Extract the (x, y) coordinate from the center of the cell holding the provided text.  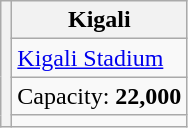
Kigali (100, 20)
Capacity: 22,000 (100, 96)
Kigali Stadium (100, 58)
